Return (x, y) of the center of cell containing provided text 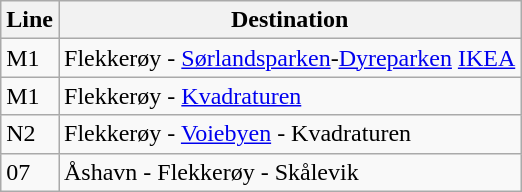
Destination (289, 20)
07 (30, 172)
Line (30, 20)
Åshavn - Flekkerøy - Skålevik (289, 172)
Flekkerøy - Sørlandsparken-Dyreparken IKEA (289, 58)
Flekkerøy - Voiebyen - Kvadraturen (289, 134)
Flekkerøy - Kvadraturen (289, 96)
N2 (30, 134)
